Identify which cell holds the provided text, then report its (x, y) central coordinate. 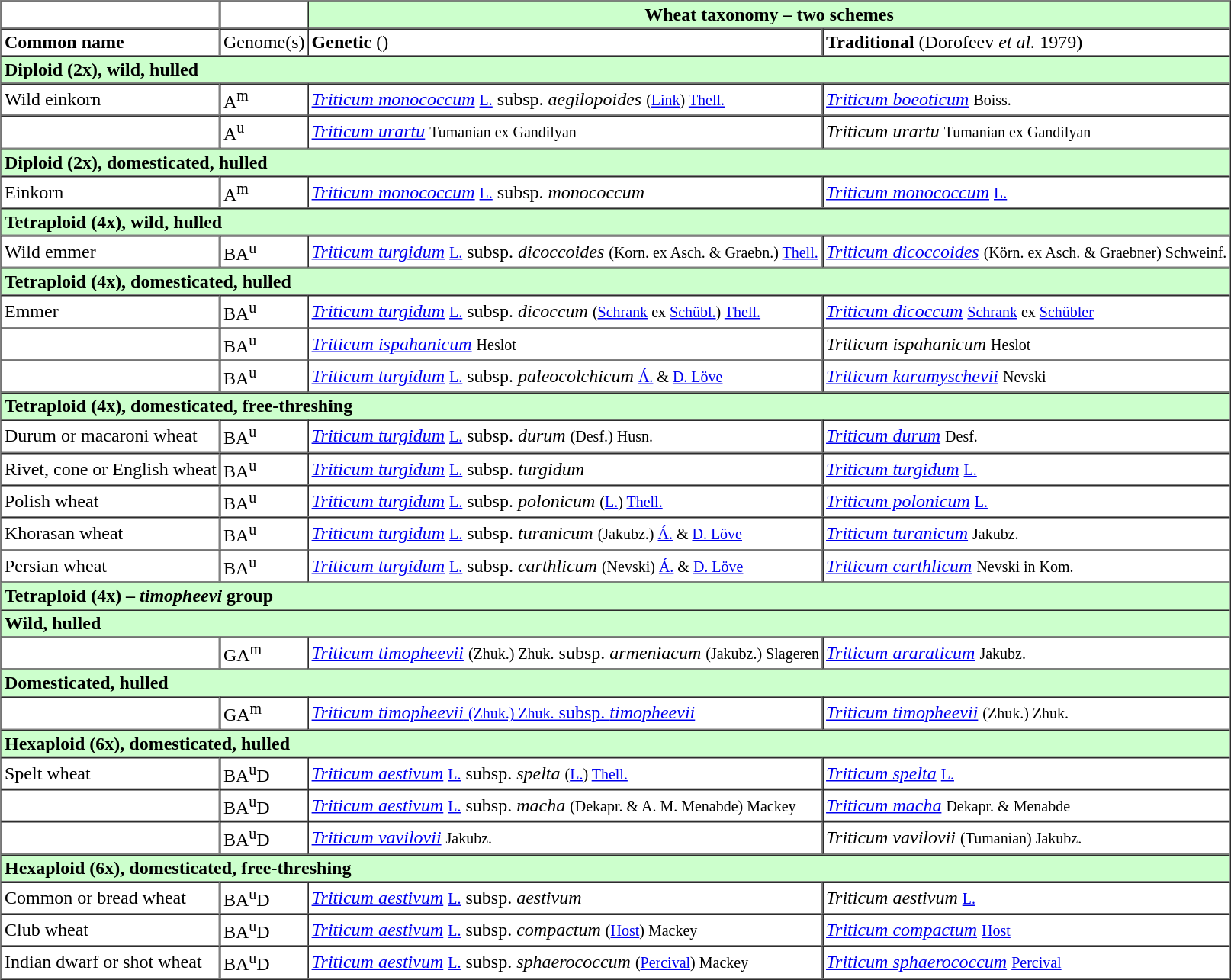
Triticum vavilovii (Tumanian) Jakubz. (1027, 837)
Triticum turgidum L. (1027, 468)
Emmer (111, 311)
Hexaploid (6x), domesticated, free-threshing (616, 868)
Genome(s) (264, 43)
Triticum polonicum L. (1027, 501)
Persian wheat (111, 566)
Tetraploid (4x), domesticated, hulled (616, 281)
Triticum aestivum L. (1027, 898)
Triticum turgidum L. subsp. dicoccoides (Korn. ex Asch. & Graebn.) Thell. (565, 252)
Tetraploid (4x) – timopheevi group (616, 596)
Triticum compactum Host (1027, 930)
Triticum timopheevii (Zhuk.) Zhuk. subsp. armeniacum (Jakubz.) Slageren (565, 653)
Tetraploid (4x), domesticated, free-threshing (616, 406)
Wild einkorn (111, 100)
Spelt wheat (111, 773)
Triticum spelta L. (1027, 773)
Club wheat (111, 930)
Triticum monococcum L. subsp. aegilopoides (Link) Thell. (565, 100)
Triticum boeoticum Boiss. (1027, 100)
Wheat taxonomy – two schemes (769, 15)
Triticum turgidum L. subsp. turgidum (565, 468)
Triticum carthlicum Nevski in Kom. (1027, 566)
Wild emmer (111, 252)
Wild, hulled (616, 623)
Triticum turgidum L. subsp. durum (Desf.) Husn. (565, 436)
Rivet, cone or English wheat (111, 468)
Triticum turgidum L. subsp. turanicum (Jakubz.) Á. & D. Löve (565, 533)
Triticum sphaerococcum Percival (1027, 962)
Triticum timopheevii (Zhuk.) Zhuk. (1027, 713)
Tetraploid (4x), wild, hulled (616, 222)
Domesticated, hulled (616, 683)
Polish wheat (111, 501)
Einkorn (111, 191)
Triticum aestivum L. subsp. spelta (L.) Thell. (565, 773)
Triticum turgidum L. subsp. paleocolchicum Á. & D. Löve (565, 376)
Common or bread wheat (111, 898)
Indian dwarf or shot wheat (111, 962)
Triticum turgidum L. subsp. carthlicum (Nevski) Á. & D. Löve (565, 566)
Traditional (Dorofeev et al. 1979) (1027, 43)
Triticum aestivum L. subsp. sphaerococcum (Percival) Mackey (565, 962)
Triticum araraticum Jakubz. (1027, 653)
Triticum turanicum Jakubz. (1027, 533)
Hexaploid (6x), domesticated, hulled (616, 743)
Triticum timopheevii (Zhuk.) Zhuk. subsp. timopheevii (565, 713)
Triticum monococcum L. (1027, 191)
Triticum karamyschevii Nevski (1027, 376)
Triticum turgidum L. subsp. polonicum (L.) Thell. (565, 501)
Au (264, 132)
Triticum dicoccoides (Körn. ex Asch. & Graebner) Schweinf. (1027, 252)
Common name (111, 43)
Khorasan wheat (111, 533)
Genetic () (565, 43)
Diploid (2x), wild, hulled (616, 70)
Triticum monococcum L. subsp. monococcum (565, 191)
Diploid (2x), domesticated, hulled (616, 162)
Triticum turgidum L. subsp. dicoccum (Schrank ex Schübl.) Thell. (565, 311)
Triticum macha Dekapr. & Menabde (1027, 805)
Triticum aestivum L. subsp. compactum (Host) Mackey (565, 930)
Triticum vavilovii Jakubz. (565, 837)
Triticum aestivum L. subsp. macha (Dekapr. & A. M. Menabde) Mackey (565, 805)
Triticum durum Desf. (1027, 436)
Triticum dicoccum Schrank ex Schübler (1027, 311)
Triticum aestivum L. subsp. aestivum (565, 898)
Durum or macaroni wheat (111, 436)
